Scan for the cell matching the given text and deliver its (X, Y) coordinate at center. 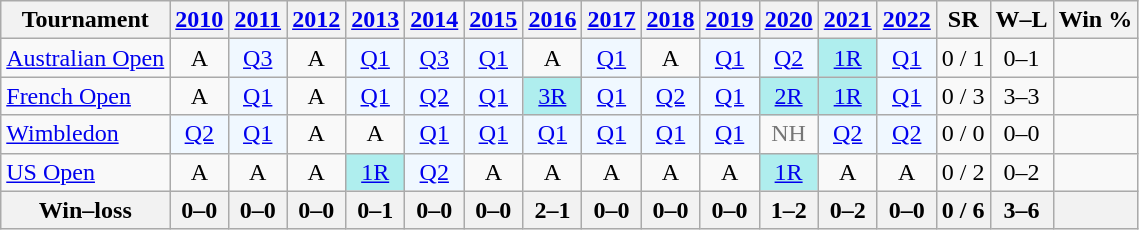
0 / 3 (963, 96)
2022 (906, 20)
0 / 1 (963, 58)
NH (788, 134)
3R (552, 96)
French Open (86, 96)
2012 (316, 20)
2013 (376, 20)
Wimbledon (86, 134)
Win–loss (86, 210)
2011 (258, 20)
SR (963, 20)
2010 (200, 20)
Australian Open (86, 58)
2R (788, 96)
W–L (1022, 20)
2020 (788, 20)
3–6 (1022, 210)
0 / 6 (963, 210)
Tournament (86, 20)
Win % (1096, 20)
0 / 0 (963, 134)
2019 (730, 20)
2014 (434, 20)
3–3 (1022, 96)
0 / 2 (963, 172)
2017 (612, 20)
2–1 (552, 210)
1–2 (788, 210)
2016 (552, 20)
2018 (670, 20)
US Open (86, 172)
2015 (494, 20)
2021 (848, 20)
